Provide the (X, Y) coordinate of the cell's center where the given text is located.  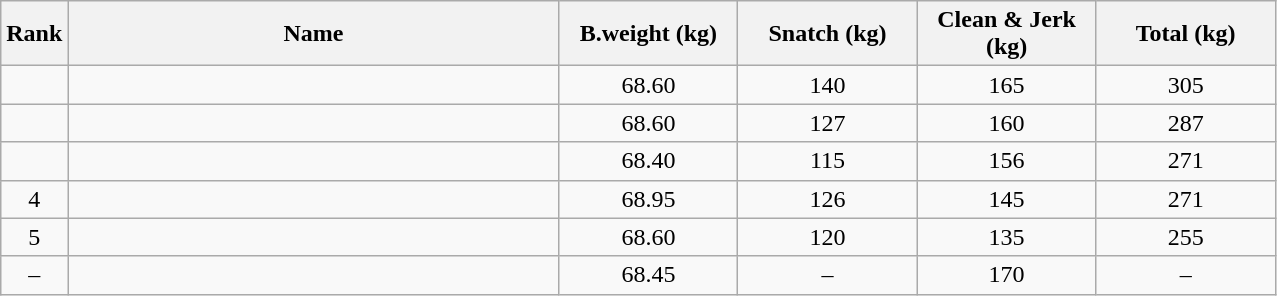
B.weight (kg) (648, 34)
140 (828, 85)
Name (314, 34)
68.45 (648, 275)
Clean & Jerk (kg) (1006, 34)
Total (kg) (1186, 34)
Snatch (kg) (828, 34)
126 (828, 199)
68.95 (648, 199)
305 (1186, 85)
156 (1006, 161)
170 (1006, 275)
4 (34, 199)
255 (1186, 237)
165 (1006, 85)
135 (1006, 237)
5 (34, 237)
115 (828, 161)
127 (828, 123)
287 (1186, 123)
120 (828, 237)
160 (1006, 123)
68.40 (648, 161)
145 (1006, 199)
Rank (34, 34)
